Locate the cell with the specified text and output its [X, Y] center coordinate. 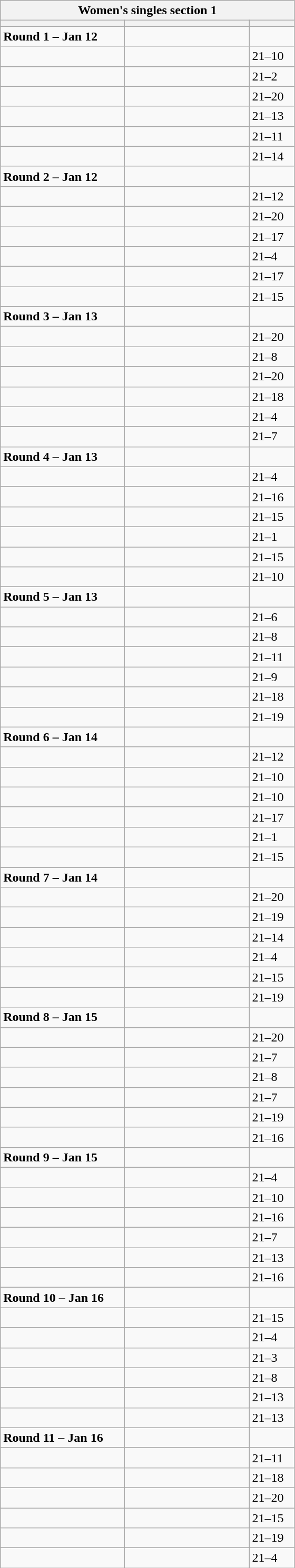
Round 2 – Jan 12 [63, 176]
Round 9 – Jan 15 [63, 1157]
Round 10 – Jan 16 [63, 1298]
Round 6 – Jan 14 [63, 737]
21–9 [272, 677]
Round 11 – Jan 16 [63, 1438]
Round 7 – Jan 14 [63, 877]
Round 1 – Jan 12 [63, 36]
Round 5 – Jan 13 [63, 597]
21–3 [272, 1358]
21–2 [272, 76]
Round 8 – Jan 15 [63, 1017]
Round 4 – Jan 13 [63, 457]
Round 3 – Jan 13 [63, 317]
21–6 [272, 617]
Women's singles section 1 [147, 11]
